Detect which cell encompasses the target text, then output its [x, y] center coordinate. 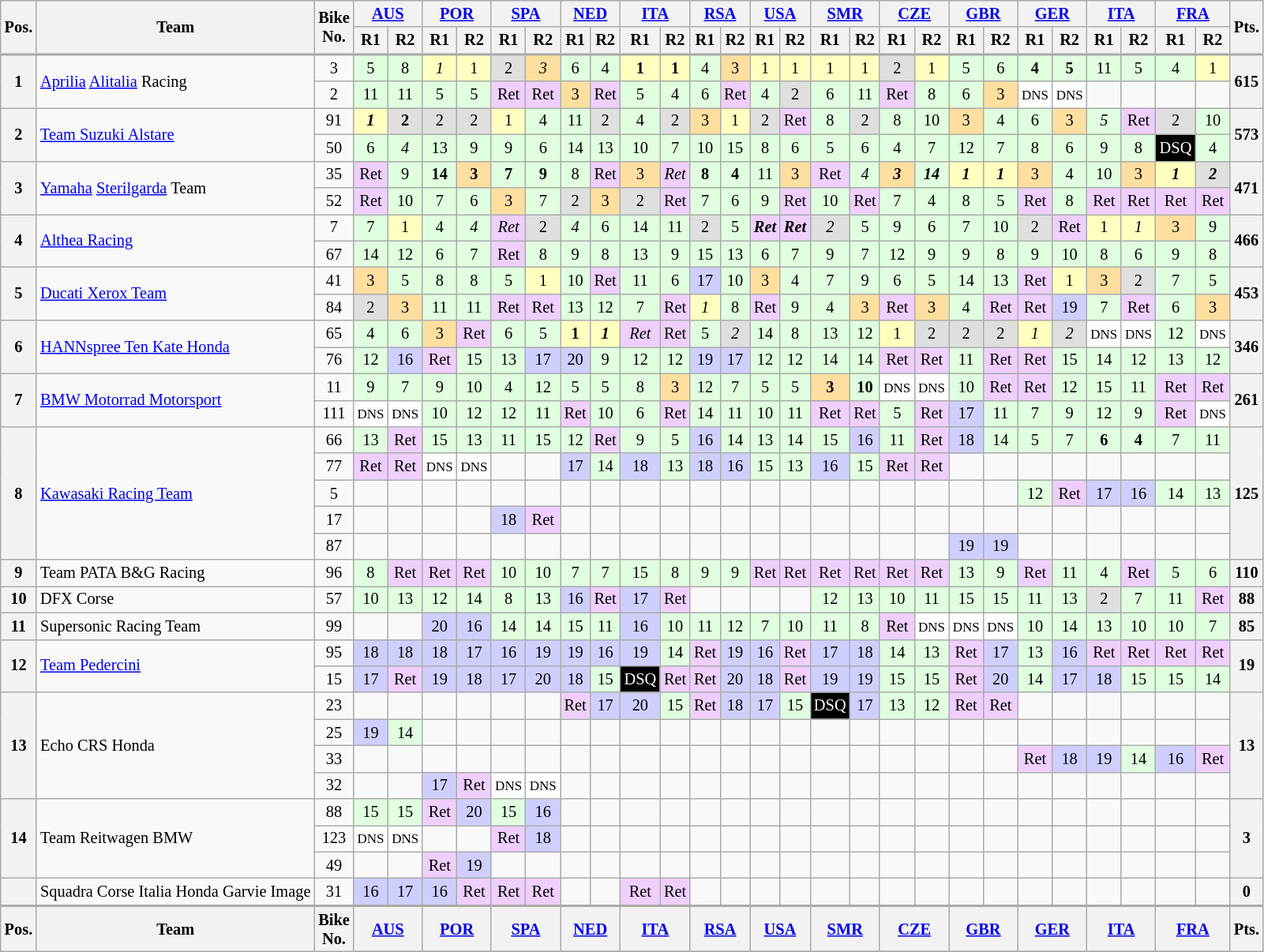
110 [1247, 573]
Supersonic Racing Team [175, 626]
111 [333, 414]
66 [333, 440]
261 [1247, 399]
84 [333, 307]
466 [1247, 240]
Squadra Corse Italia Honda Garvie Image [175, 891]
Team Reitwagen BMW [175, 838]
52 [333, 201]
96 [333, 573]
23 [333, 706]
346 [1247, 347]
91 [333, 121]
35 [333, 174]
471 [1247, 188]
87 [333, 546]
99 [333, 626]
Ducati Xerox Team [175, 294]
Kawasaki Racing Team [175, 493]
615 [1247, 81]
77 [333, 467]
76 [333, 360]
49 [333, 865]
123 [333, 838]
95 [333, 653]
125 [1247, 493]
Echo CRS Honda [175, 745]
BMW Motorrad Motorsport [175, 399]
31 [333, 891]
65 [333, 334]
85 [1247, 626]
Althea Racing [175, 240]
Aprilia Alitalia Racing [175, 81]
50 [333, 148]
Team Suzuki Alstare [175, 134]
573 [1247, 134]
453 [1247, 294]
25 [333, 733]
Yamaha Sterilgarda Team [175, 188]
57 [333, 599]
HANNspree Ten Kate Honda [175, 347]
DFX Corse [175, 599]
41 [333, 280]
Team Pedercini [175, 666]
33 [333, 759]
0 [1247, 891]
32 [333, 785]
67 [333, 254]
Team PATA B&G Racing [175, 573]
